Pinpoint the cell where the given text exists, returning its [x, y] midpoint coordinate. 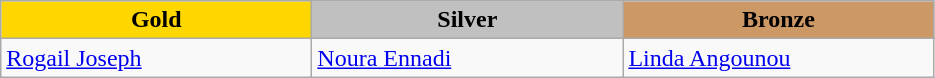
Gold [156, 20]
Noura Ennadi [468, 58]
Linda Angounou [778, 58]
Silver [468, 20]
Rogail Joseph [156, 58]
Bronze [778, 20]
